Identify which cell holds the provided text, then report its [X, Y] central coordinate. 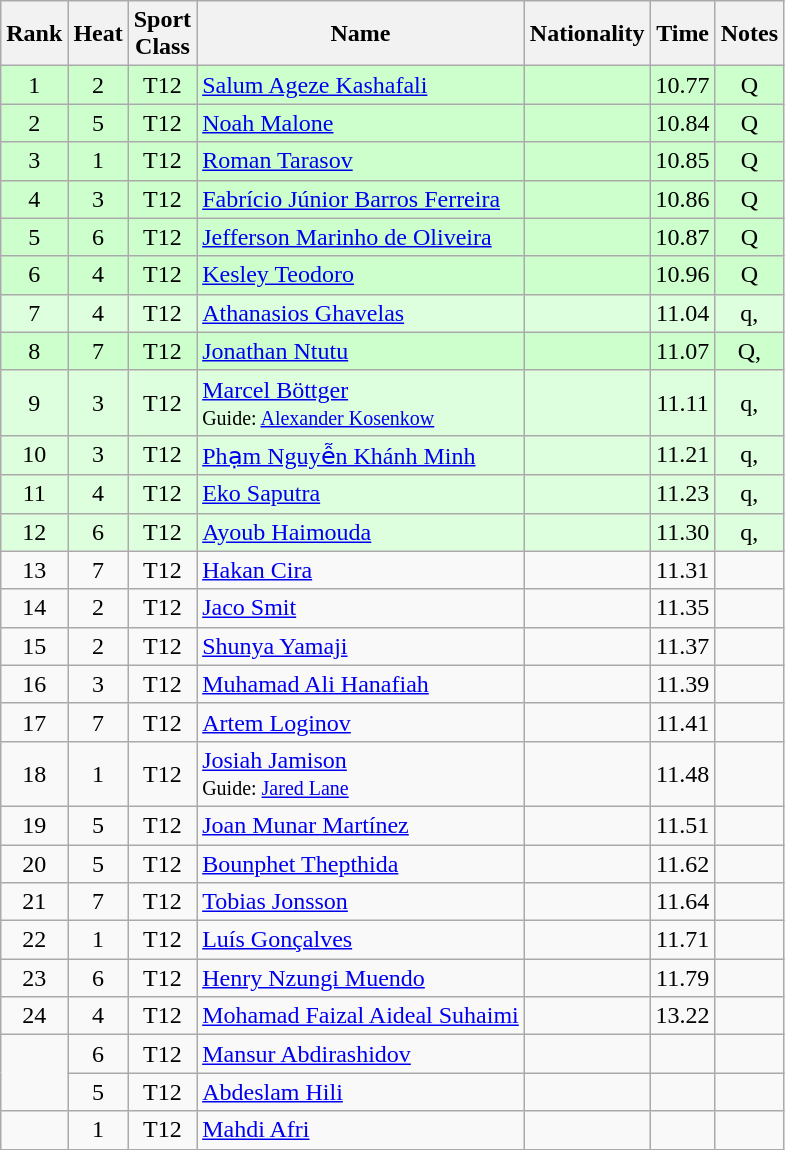
Joan Munar Martínez [361, 825]
Jaco Smit [361, 608]
14 [34, 608]
11.35 [682, 608]
15 [34, 646]
Salum Ageze Kashafali [361, 85]
Josiah JamisonGuide: Jared Lane [361, 774]
23 [34, 978]
11 [34, 494]
13 [34, 570]
Hakan Cira [361, 570]
11.51 [682, 825]
10.96 [682, 275]
11.41 [682, 722]
Kesley Teodoro [361, 275]
Marcel BöttgerGuide: Alexander Kosenkow [361, 402]
11.48 [682, 774]
21 [34, 902]
Athanasios Ghavelas [361, 313]
11.31 [682, 570]
Name [361, 34]
Henry Nzungi Muendo [361, 978]
Nationality [587, 34]
Rank [34, 34]
SportClass [162, 34]
16 [34, 684]
11.21 [682, 455]
Notes [749, 34]
Fabrício Júnior Barros Ferreira [361, 199]
11.30 [682, 532]
11.64 [682, 902]
Eko Saputra [361, 494]
11.07 [682, 351]
Phạm Nguyễn Khánh Minh [361, 455]
13.22 [682, 1016]
10 [34, 455]
20 [34, 863]
Mahdi Afri [361, 1130]
18 [34, 774]
Mohamad Faizal Aideal Suhaimi [361, 1016]
11.04 [682, 313]
17 [34, 722]
Jefferson Marinho de Oliveira [361, 237]
Shunya Yamaji [361, 646]
11.37 [682, 646]
11.79 [682, 978]
22 [34, 940]
8 [34, 351]
Luís Gonçalves [361, 940]
Bounphet Thepthida [361, 863]
11.11 [682, 402]
10.84 [682, 123]
Q, [749, 351]
Heat [98, 34]
Roman Tarasov [361, 161]
Jonathan Ntutu [361, 351]
11.39 [682, 684]
Abdeslam Hili [361, 1092]
10.87 [682, 237]
11.23 [682, 494]
24 [34, 1016]
Ayoub Haimouda [361, 532]
Time [682, 34]
11.71 [682, 940]
Mansur Abdirashidov [361, 1054]
12 [34, 532]
10.77 [682, 85]
19 [34, 825]
Noah Malone [361, 123]
10.86 [682, 199]
Muhamad Ali Hanafiah [361, 684]
Tobias Jonsson [361, 902]
Artem Loginov [361, 722]
9 [34, 402]
10.85 [682, 161]
11.62 [682, 863]
